Capture the cell that displays the provided text and extract its (X, Y) central coordinate. 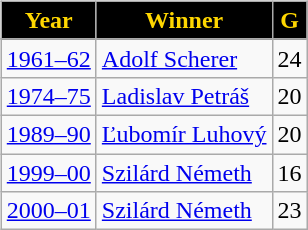
24 (290, 58)
1974–75 (48, 96)
23 (290, 211)
1989–90 (48, 134)
Ľubomír Luhový (184, 134)
Adolf Scherer (184, 58)
16 (290, 173)
2000–01 (48, 211)
1999–00 (48, 173)
G (290, 20)
Ladislav Petráš (184, 96)
Winner (184, 20)
1961–62 (48, 58)
Year (48, 20)
